Return the (X, Y) coordinate for the center point of the cell that contains the specified text.  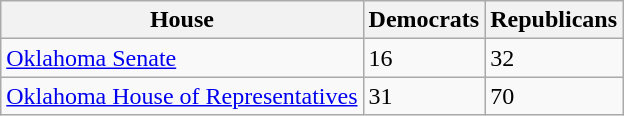
32 (554, 58)
31 (424, 96)
Republicans (554, 20)
16 (424, 58)
Oklahoma House of Representatives (182, 96)
Democrats (424, 20)
Oklahoma Senate (182, 58)
House (182, 20)
70 (554, 96)
